Capture the cell that displays the provided text and extract its (x, y) central coordinate. 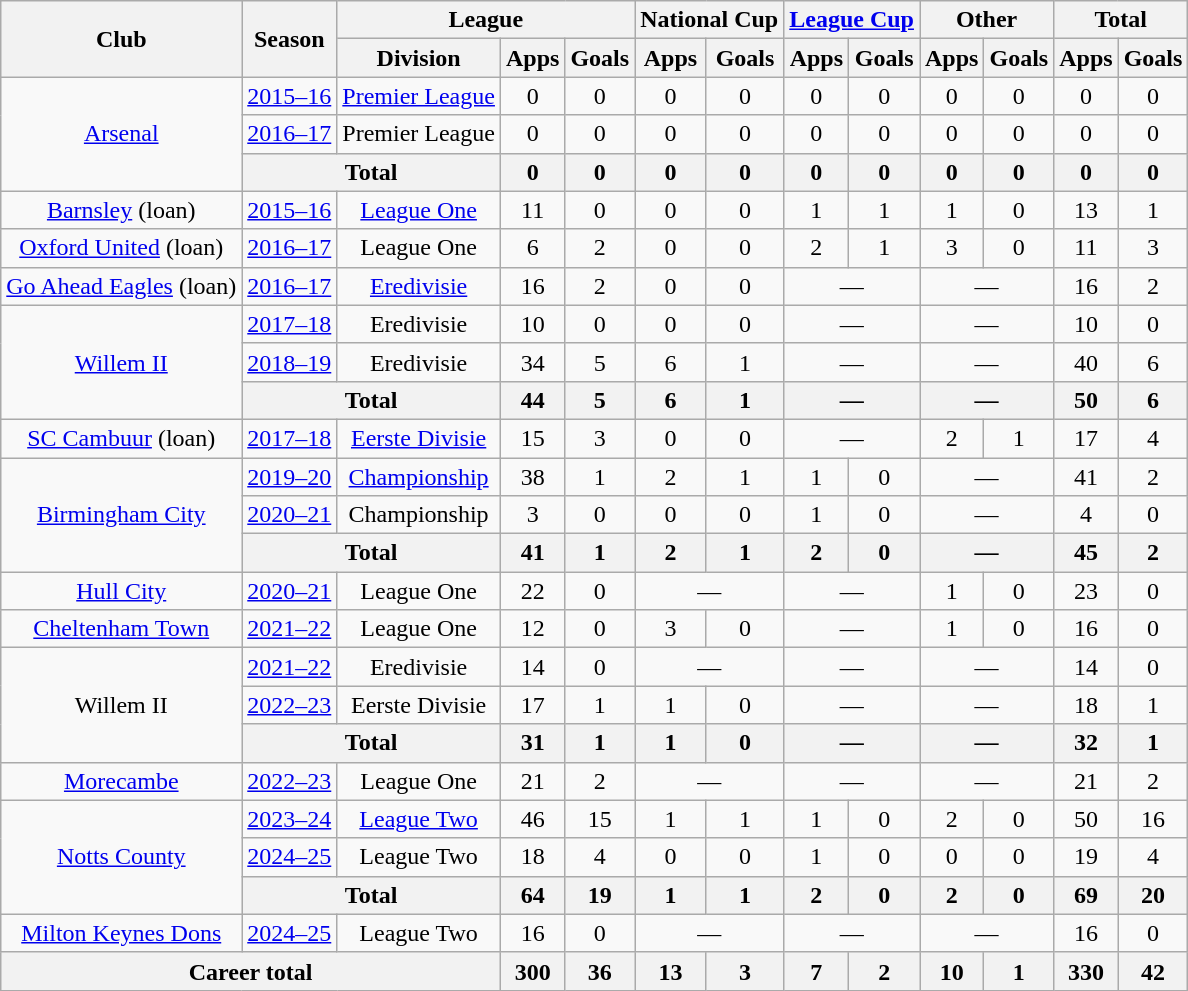
National Cup (710, 20)
45 (1086, 553)
2023–24 (290, 819)
46 (532, 819)
2019–20 (290, 477)
Arsenal (122, 134)
64 (532, 895)
23 (1086, 591)
69 (1086, 895)
36 (600, 971)
32 (1086, 743)
Club (122, 39)
Notts County (122, 857)
Go Ahead Eagles (loan) (122, 286)
7 (816, 971)
330 (1086, 971)
Oxford United (loan) (122, 248)
Career total (251, 971)
Birmingham City (122, 515)
44 (532, 400)
Milton Keynes Dons (122, 933)
34 (532, 362)
SC Cambuur (loan) (122, 438)
Season (290, 39)
2018–19 (290, 362)
42 (1153, 971)
League Cup (852, 20)
Barnsley (loan) (122, 210)
31 (532, 743)
38 (532, 477)
300 (532, 971)
Cheltenham Town (122, 629)
12 (532, 629)
40 (1086, 362)
20 (1153, 895)
League (486, 20)
Hull City (122, 591)
Other (987, 20)
Division (419, 58)
Morecambe (122, 781)
22 (532, 591)
